Return (X, Y) of the center of cell containing provided text 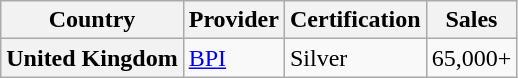
Country (92, 20)
Sales (472, 20)
BPI (234, 58)
United Kingdom (92, 58)
Certification (355, 20)
Silver (355, 58)
Provider (234, 20)
65,000+ (472, 58)
